Output the [X, Y] coordinate of the center of the cell containing the given text.  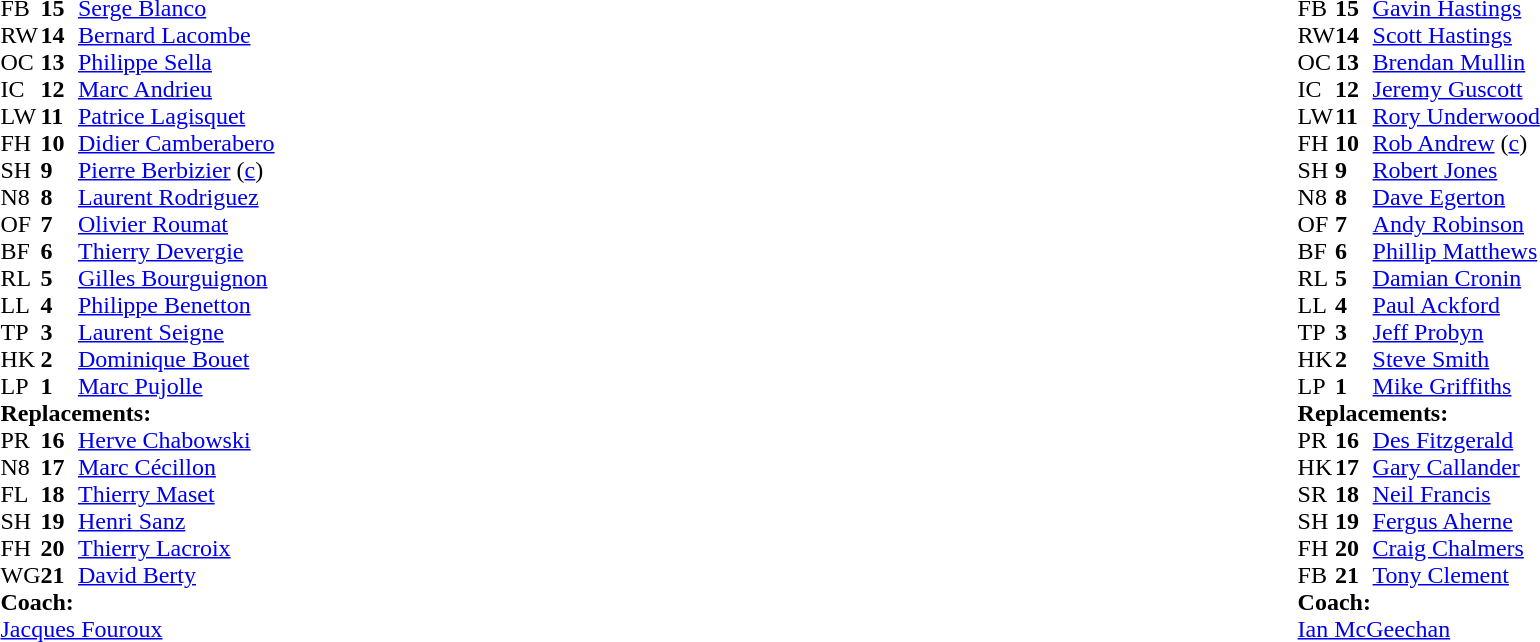
Des Fitzgerald [1456, 440]
Laurent Seigne [176, 332]
Rob Andrew (c) [1456, 144]
Thierry Maset [176, 494]
Philippe Sella [176, 62]
Neil Francis [1456, 494]
WG [20, 576]
Patrice Lagisquet [176, 116]
Rory Underwood [1456, 116]
Jeff Probyn [1456, 332]
Thierry Devergie [176, 252]
Pierre Berbizier (c) [176, 170]
Tony Clement [1456, 576]
Dave Egerton [1456, 198]
Olivier Roumat [176, 224]
Marc Andrieu [176, 90]
Laurent Rodriguez [176, 198]
Marc Pujolle [176, 386]
Mike Griffiths [1456, 386]
Brendan Mullin [1456, 62]
Scott Hastings [1456, 36]
David Berty [176, 576]
Gary Callander [1456, 468]
FB [1317, 576]
Damian Cronin [1456, 278]
Herve Chabowski [176, 440]
Dominique Bouet [176, 360]
Robert Jones [1456, 170]
Andy Robinson [1456, 224]
Jeremy Guscott [1456, 90]
Bernard Lacombe [176, 36]
Henri Sanz [176, 522]
FL [20, 494]
SR [1317, 494]
Philippe Benetton [176, 306]
Phillip Matthews [1456, 252]
Didier Camberabero [176, 144]
Paul Ackford [1456, 306]
Steve Smith [1456, 360]
Thierry Lacroix [176, 548]
Craig Chalmers [1456, 548]
Fergus Aherne [1456, 522]
Gilles Bourguignon [176, 278]
Marc Cécillon [176, 468]
